Return the (x, y) coordinate for the center point of the cell that contains the specified text.  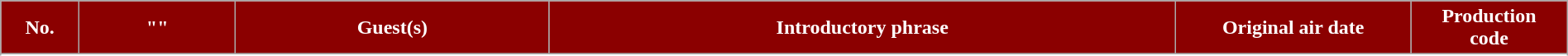
Production code (1489, 28)
No. (40, 28)
Introductory phrase (863, 28)
Original air date (1293, 28)
"" (157, 28)
Guest(s) (392, 28)
